Scan for the cell matching the given text and deliver its (X, Y) coordinate at center. 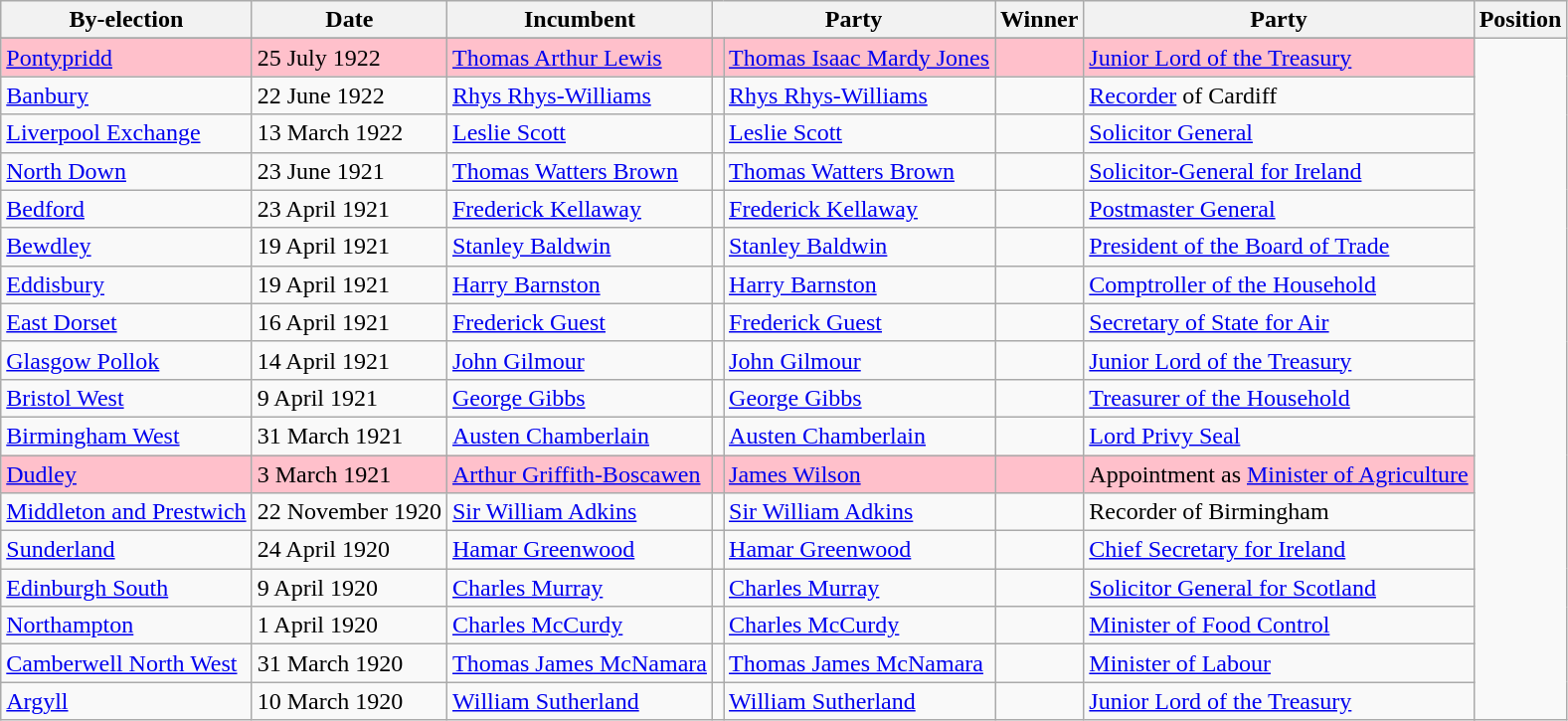
Glasgow Pollok (126, 360)
Solicitor General (1279, 133)
23 April 1921 (349, 209)
9 April 1921 (349, 398)
13 March 1922 (349, 133)
25 July 1922 (349, 58)
Pontypridd (126, 58)
Incumbent (579, 20)
Banbury (126, 95)
10 March 1920 (349, 701)
Recorder of Birmingham (1279, 512)
East Dorset (126, 322)
Edinburgh South (126, 588)
Bristol West (126, 398)
Minister of Food Control (1279, 626)
Lord Privy Seal (1279, 436)
By-election (126, 20)
Argyll (126, 701)
Treasurer of the Household (1279, 398)
President of the Board of Trade (1279, 247)
Solicitor-General for Ireland (1279, 171)
Chief Secretary for Ireland (1279, 550)
Sunderland (126, 550)
14 April 1921 (349, 360)
Appointment as Minister of Agriculture (1279, 474)
1 April 1920 (349, 626)
23 June 1921 (349, 171)
Secretary of State for Air (1279, 322)
24 April 1920 (349, 550)
Postmaster General (1279, 209)
31 March 1921 (349, 436)
Bewdley (126, 247)
Position (1520, 20)
3 March 1921 (349, 474)
Northampton (126, 626)
Dudley (126, 474)
Middleton and Prestwich (126, 512)
Winner (1040, 20)
Camberwell North West (126, 663)
North Down (126, 171)
Eddisbury (126, 284)
22 June 1922 (349, 95)
Date (349, 20)
James Wilson (859, 474)
16 April 1921 (349, 322)
Liverpool Exchange (126, 133)
Arthur Griffith-Boscawen (579, 474)
Thomas Isaac Mardy Jones (859, 58)
9 April 1920 (349, 588)
31 March 1920 (349, 663)
Recorder of Cardiff (1279, 95)
Birmingham West (126, 436)
Comptroller of the Household (1279, 284)
Bedford (126, 209)
Minister of Labour (1279, 663)
Solicitor General for Scotland (1279, 588)
Thomas Arthur Lewis (579, 58)
22 November 1920 (349, 512)
